Find where the given text appears and provide that cell's center as (X, Y) coordinate. 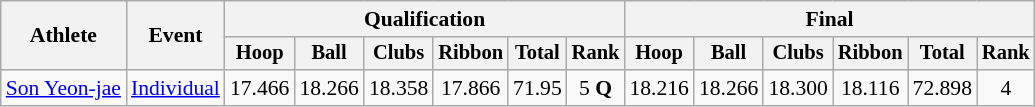
18.300 (798, 88)
17.866 (470, 88)
18.358 (398, 88)
Event (176, 36)
Final (829, 19)
Individual (176, 88)
71.95 (538, 88)
17.466 (260, 88)
Son Yeon-jae (64, 88)
5 Q (596, 88)
72.898 (942, 88)
4 (1006, 88)
18.216 (658, 88)
Qualification (424, 19)
18.116 (870, 88)
Athlete (64, 36)
